Provide the (X, Y) coordinate of the cell's center where the given text is located.  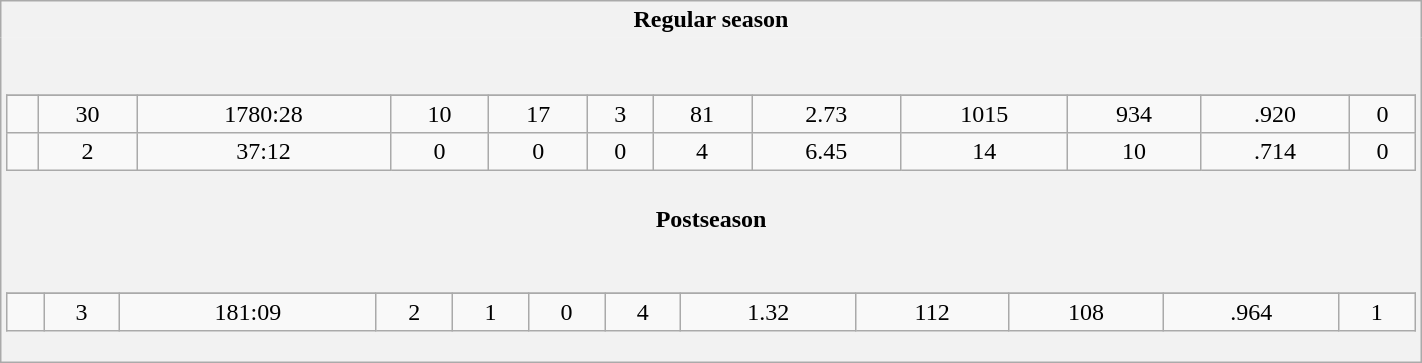
112 (932, 312)
30 (88, 114)
.714 (1275, 152)
6.45 (827, 152)
.920 (1275, 114)
14 (984, 152)
181:09 (248, 312)
81 (702, 114)
Regular season (711, 20)
1780:28 (264, 114)
.964 (1252, 312)
17 (538, 114)
108 (1086, 312)
1015 (984, 114)
2.73 (827, 114)
934 (1134, 114)
Postseason (711, 218)
30 1780:28 10 17 3 81 2.73 1015 934 .920 0 2 37:12 0 0 0 4 6.45 14 10 .714 0 (711, 119)
3 181:09 2 1 0 4 1.32 112 108 .964 1 (711, 300)
37:12 (264, 152)
1.32 (768, 312)
